Find where the given text appears and provide that cell's center as (X, Y) coordinate. 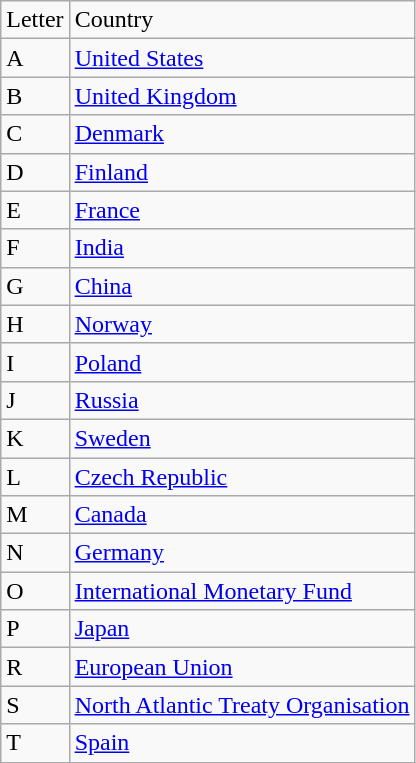
Denmark (242, 134)
O (35, 591)
Finland (242, 172)
K (35, 438)
China (242, 286)
M (35, 515)
G (35, 286)
A (35, 58)
European Union (242, 667)
I (35, 362)
S (35, 705)
L (35, 477)
United Kingdom (242, 96)
F (35, 248)
B (35, 96)
D (35, 172)
Letter (35, 20)
R (35, 667)
International Monetary Fund (242, 591)
C (35, 134)
T (35, 743)
Sweden (242, 438)
E (35, 210)
J (35, 400)
Poland (242, 362)
France (242, 210)
North Atlantic Treaty Organisation (242, 705)
Japan (242, 629)
Spain (242, 743)
N (35, 553)
H (35, 324)
P (35, 629)
Country (242, 20)
India (242, 248)
United States (242, 58)
Norway (242, 324)
Russia (242, 400)
Czech Republic (242, 477)
Canada (242, 515)
Germany (242, 553)
